Scan for the cell matching the given text and deliver its (x, y) coordinate at center. 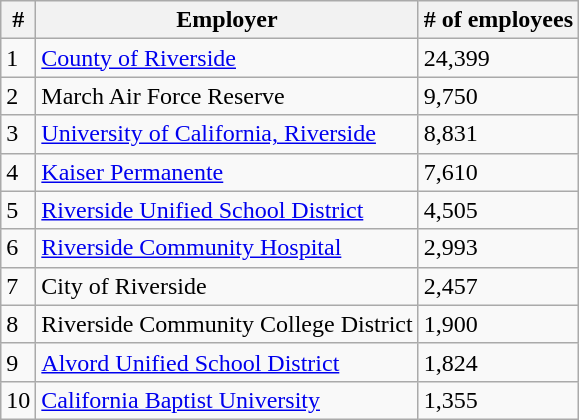
7,610 (498, 172)
5 (18, 210)
8,831 (498, 134)
24,399 (498, 58)
2,457 (498, 286)
8 (18, 324)
2,993 (498, 248)
Riverside Community College District (227, 324)
10 (18, 400)
1,355 (498, 400)
Employer (227, 20)
City of Riverside (227, 286)
University of California, Riverside (227, 134)
4 (18, 172)
1,900 (498, 324)
# (18, 20)
Alvord Unified School District (227, 362)
Kaiser Permanente (227, 172)
1 (18, 58)
March Air Force Reserve (227, 96)
1,824 (498, 362)
2 (18, 96)
# of employees (498, 20)
7 (18, 286)
Riverside Unified School District (227, 210)
9 (18, 362)
3 (18, 134)
4,505 (498, 210)
Riverside Community Hospital (227, 248)
California Baptist University (227, 400)
County of Riverside (227, 58)
6 (18, 248)
9,750 (498, 96)
